Output the (x, y) coordinate of the center of the cell containing the given text.  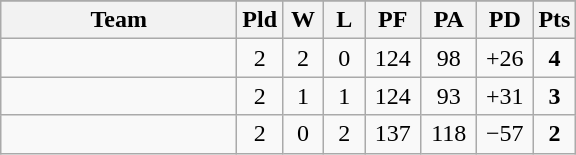
93 (449, 96)
4 (554, 58)
137 (393, 134)
−57 (505, 134)
Pld (260, 20)
+31 (505, 96)
Pts (554, 20)
PF (393, 20)
118 (449, 134)
L (344, 20)
+26 (505, 58)
W (304, 20)
PA (449, 20)
3 (554, 96)
Team (119, 20)
PD (505, 20)
98 (449, 58)
